Capture the cell that displays the provided text and extract its [x, y] central coordinate. 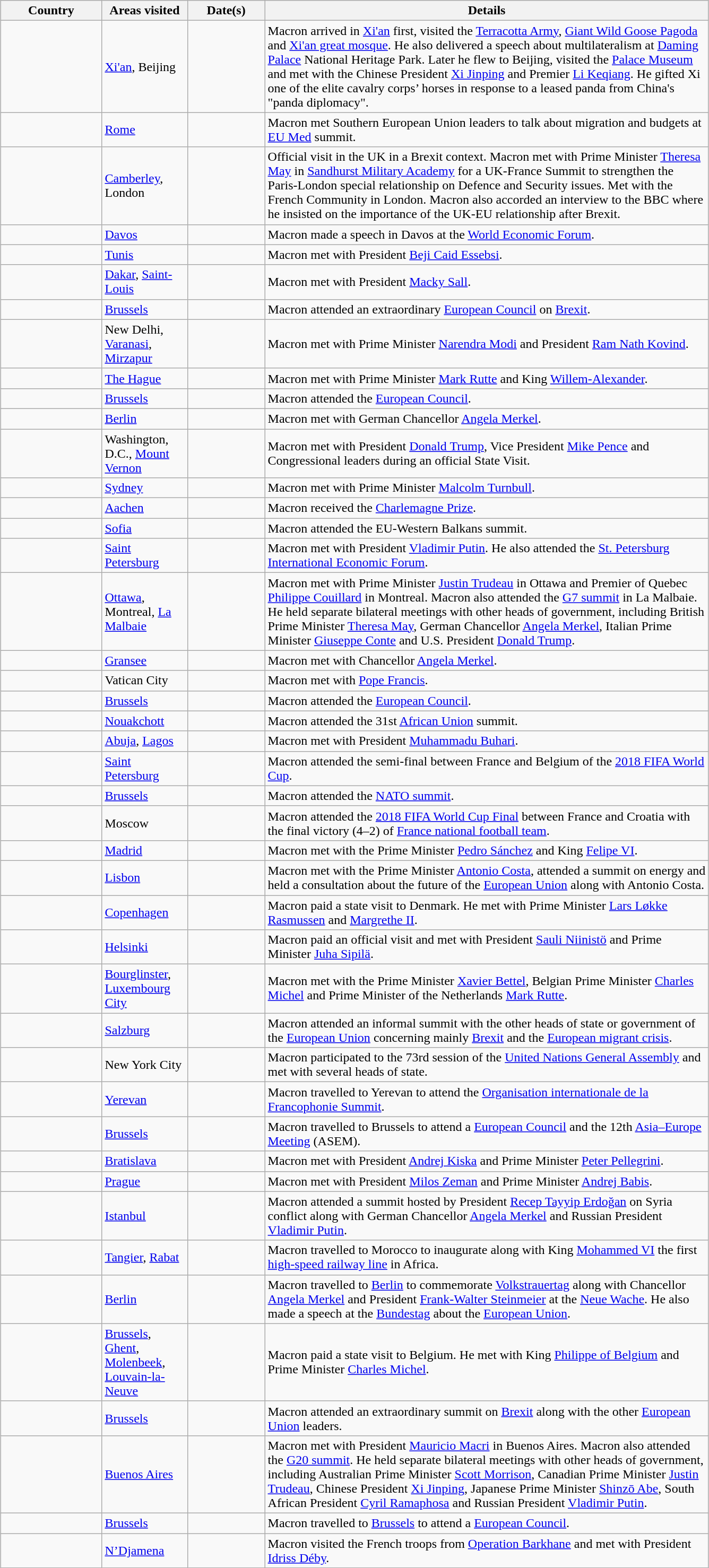
Bourglinster, Luxembourg City [144, 989]
Country [51, 11]
Ottawa, Montreal, La Malbaie [144, 612]
Macron participated to the 73rd session of the United Nations General Assembly and met with several heads of state. [487, 1065]
Macron met with President Beji Caid Essebsi. [487, 255]
Camberley, London [144, 186]
Xi'an, Beijing [144, 67]
Macron travelled to Brussels to attend a European Council and the 12th Asia–Europe Meeting (ASEM). [487, 1134]
Macron travelled to Brussels to attend a European Council. [487, 1523]
N’Djamena [144, 1550]
Macron visited the French troops from Operation Barkhane and met with President Idriss Déby. [487, 1550]
Buenos Aires [144, 1474]
Nouakchott [144, 721]
Yerevan [144, 1099]
The Hague [144, 378]
Macron met with the Prime Minister Pedro Sánchez and King Felipe VI. [487, 850]
Macron attended the NATO summit. [487, 796]
Macron travelled to Yerevan to attend the Organisation internationale de la Francophonie Summit. [487, 1099]
Washington, D.C., Mount Vernon [144, 453]
Macron met with Pope Francis. [487, 681]
New York City [144, 1065]
Aachen [144, 508]
Macron met with Prime Minister Mark Rutte and King Willem-Alexander. [487, 378]
Davos [144, 234]
Moscow [144, 823]
Copenhagen [144, 912]
Macron attended the semi-final between France and Belgium of the 2018 FIFA World Cup. [487, 768]
Macron met Southern European Union leaders to talk about migration and budgets at EU Med summit. [487, 129]
Madrid [144, 850]
Macron met with President Andrej Kiska and Prime Minister Peter Pellegrini. [487, 1161]
Prague [144, 1181]
Lisbon [144, 877]
Macron paid a state visit to Belgium. He met with King Philippe of Belgium and Prime Minister Charles Michel. [487, 1362]
Macron met with President Donald Trump, Vice President Mike Pence and Congressional leaders during an official State Visit. [487, 453]
Macron travelled to Morocco to inaugurate along with King Mohammed VI the first high-speed railway line in Africa. [487, 1257]
Macron met with the Prime Minister Xavier Bettel, Belgian Prime Minister Charles Michel and Prime Minister of the Netherlands Mark Rutte. [487, 989]
Macron met with President Muhammadu Buhari. [487, 741]
Gransee [144, 660]
Details [487, 11]
Vatican City [144, 681]
Macron attended the EU-Western Balkans summit. [487, 528]
Macron met with Chancellor Angela Merkel. [487, 660]
Macron received the Charlemagne Prize. [487, 508]
Date(s) [226, 11]
Sydney [144, 488]
Bratislava [144, 1161]
Dakar, Saint-Louis [144, 282]
Macron attended the 2018 FIFA World Cup Final between France and Croatia with the final victory (4–2) of France national football team. [487, 823]
Macron met with President Macky Sall. [487, 282]
Macron met with Prime Minister Narendra Modi and President Ram Nath Kovind. [487, 344]
Rome [144, 129]
Macron paid a state visit to Denmark. He met with Prime Minister Lars Løkke Rasmussen and Margrethe II. [487, 912]
Istanbul [144, 1216]
Macron attended an extraordinary summit on Brexit along with the other European Union leaders. [487, 1418]
Macron met with German Chancellor Angela Merkel. [487, 419]
Salzburg [144, 1030]
New Delhi, Varanasi, Mirzapur [144, 344]
Brussels, Ghent, Molenbeek, Louvain-la-Neuve [144, 1362]
Macron attended an extraordinary European Council on Brexit. [487, 309]
Macron made a speech in Davos at the World Economic Forum. [487, 234]
Sofia [144, 528]
Areas visited [144, 11]
Macron met with Prime Minister Malcolm Turnbull. [487, 488]
Macron met with President Milos Zeman and Prime Minister Andrej Babis. [487, 1181]
Tangier, Rabat [144, 1257]
Tunis [144, 255]
Abuja, Lagos [144, 741]
Helsinki [144, 947]
Macron paid an official visit and met with President Sauli Niinistö and Prime Minister Juha Sipilä. [487, 947]
Macron attended the 31st African Union summit. [487, 721]
Macron met with President Vladimir Putin. He also attended the St. Petersburg International Economic Forum. [487, 556]
